Find where the given text appears and provide that cell's center as [X, Y] coordinate. 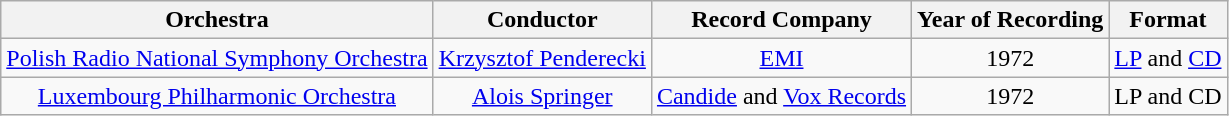
Luxembourg Philharmonic Orchestra [217, 96]
Candide and Vox Records [781, 96]
Krzysztof Penderecki [542, 58]
Format [1168, 20]
EMI [781, 58]
Polish Radio National Symphony Orchestra [217, 58]
Alois Springer [542, 96]
Record Company [781, 20]
Orchestra [217, 20]
Conductor [542, 20]
Year of Recording [1010, 20]
